Identify which cell holds the provided text, then report its [x, y] central coordinate. 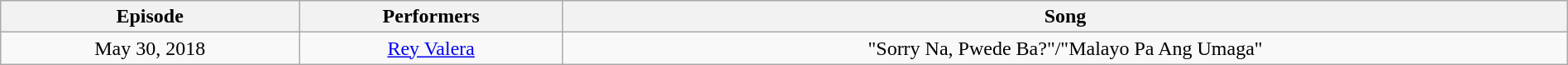
Performers [432, 17]
"Sorry Na, Pwede Ba?"/"Malayo Pa Ang Umaga" [1065, 48]
Song [1065, 17]
Rey Valera [432, 48]
Episode [151, 17]
May 30, 2018 [151, 48]
